Provide the [X, Y] coordinate of the cell's center where the given text is located.  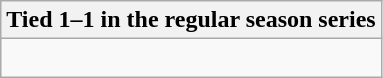
Tied 1–1 in the regular season series [191, 20]
